Provide the [x, y] coordinate of the cell's center where the given text is located.  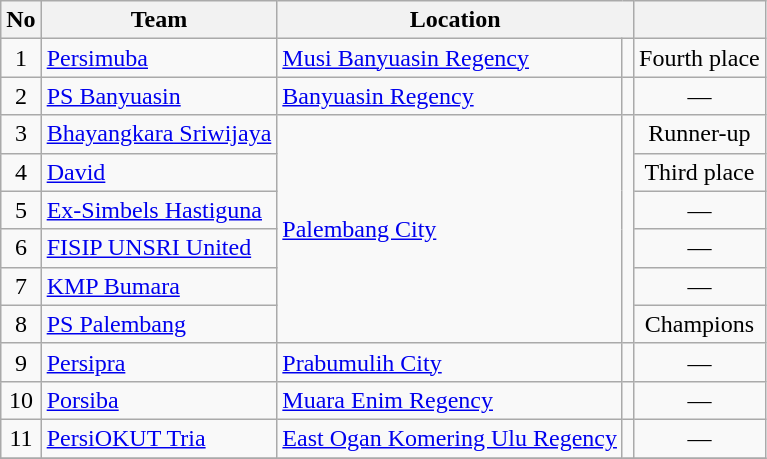
11 [21, 438]
8 [21, 324]
4 [21, 172]
No [21, 20]
10 [21, 400]
Muara Enim Regency [450, 400]
FISIP UNSRI United [159, 248]
6 [21, 248]
9 [21, 362]
Palembang City [450, 229]
Champions [700, 324]
PersiOKUT Tria [159, 438]
1 [21, 58]
7 [21, 286]
Musi Banyuasin Regency [450, 58]
KMP Bumara [159, 286]
David [159, 172]
Persipra [159, 362]
PS Palembang [159, 324]
Fourth place [700, 58]
Porsiba [159, 400]
Location [456, 20]
East Ogan Komering Ulu Regency [450, 438]
Third place [700, 172]
Runner-up [700, 134]
3 [21, 134]
Team [159, 20]
Banyuasin Regency [450, 96]
Ex-Simbels Hastiguna [159, 210]
PS Banyuasin [159, 96]
Prabumulih City [450, 362]
5 [21, 210]
2 [21, 96]
Bhayangkara Sriwijaya [159, 134]
Persimuba [159, 58]
